Provide the (x, y) coordinate of the cell's center where the given text is located.  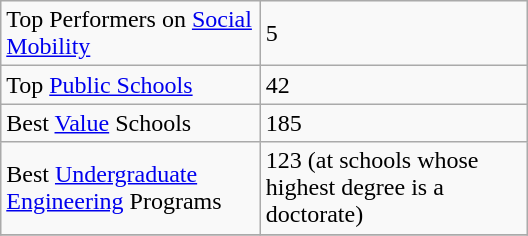
Top Performers on Social Mobility (131, 34)
5 (394, 34)
Best Value Schools (131, 123)
Top Public Schools (131, 85)
Best Undergraduate Engineering Programs (131, 188)
185 (394, 123)
123 (at schools whose highest degree is a doctorate) (394, 188)
42 (394, 85)
